Search for the cell housing the specified text and yield its [x, y] center coordinate. 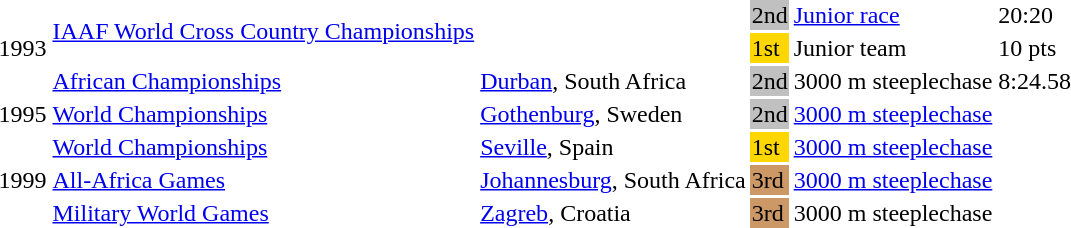
All-Africa Games [264, 180]
Junior race [893, 15]
IAAF World Cross Country Championships [264, 32]
Gothenburg, Sweden [614, 114]
Zagreb, Croatia [614, 213]
Military World Games [264, 213]
Junior team [893, 48]
African Championships [264, 81]
Durban, South Africa [614, 81]
Johannesburg, South Africa [614, 180]
Seville, Spain [614, 147]
